Capture the cell that displays the provided text and extract its [X, Y] central coordinate. 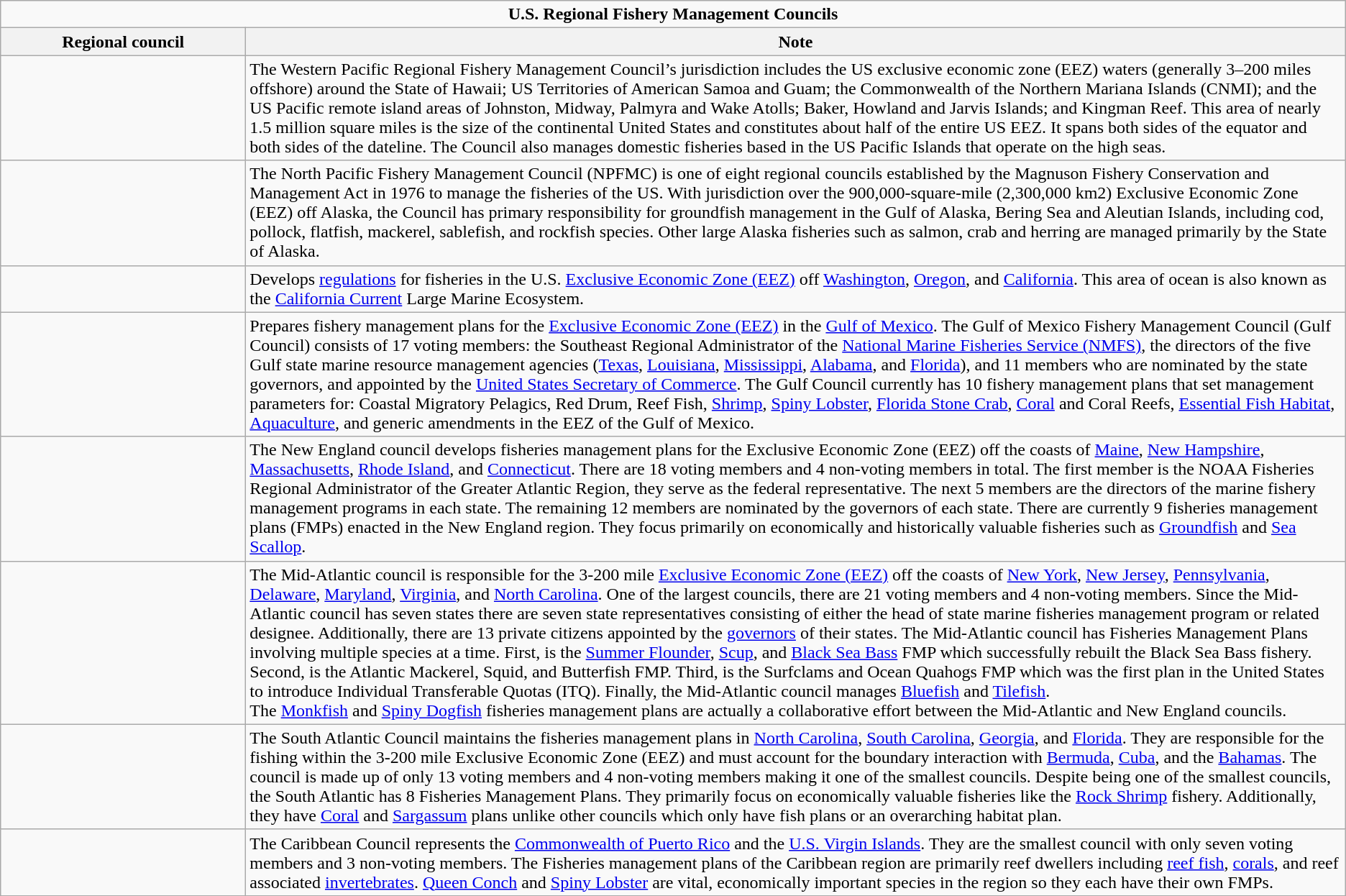
Regional council [124, 42]
U.S. Regional Fishery Management Councils [673, 14]
Note [795, 42]
